Output the (X, Y) coordinate of the center of the cell containing the given text.  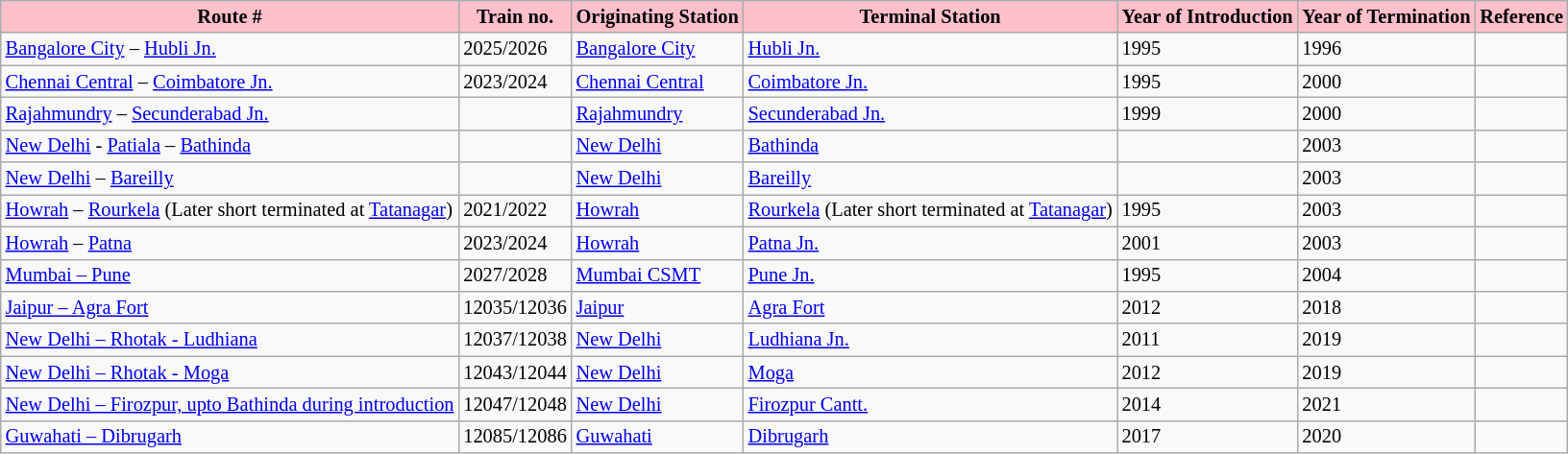
Pune Jn. (930, 275)
Mumbai – Pune (231, 275)
2021/2022 (515, 210)
Firozpur Cantt. (930, 404)
Rajahmundry (657, 113)
Originating Station (657, 16)
2017 (1208, 437)
2001 (1208, 243)
Guwahati – Dibrugarh (231, 437)
Moga (930, 372)
Secunderabad Jn. (930, 113)
Coimbatore Jn. (930, 82)
Year of Introduction (1208, 16)
Bareilly (930, 179)
1999 (1208, 113)
12047/12048 (515, 404)
New Delhi – Firozpur, upto Bathinda during introduction (231, 404)
New Delhi – Bareilly (231, 179)
Bangalore City – Hubli Jn. (231, 49)
Chennai Central – Coimbatore Jn. (231, 82)
1996 (1387, 49)
2018 (1387, 307)
Bathinda (930, 146)
Train no. (515, 16)
New Delhi – Rhotak - Ludhiana (231, 340)
Rajahmundry – Secunderabad Jn. (231, 113)
Jaipur (657, 307)
Howrah – Patna (231, 243)
12035/12036 (515, 307)
Rourkela (Later short terminated at Tatanagar) (930, 210)
Year of Termination (1387, 16)
Guwahati (657, 437)
Jaipur – Agra Fort (231, 307)
Hubli Jn. (930, 49)
Chennai Central (657, 82)
2027/2028 (515, 275)
Mumbai CSMT (657, 275)
2025/2026 (515, 49)
2020 (1387, 437)
Reference (1521, 16)
2014 (1208, 404)
12037/12038 (515, 340)
2011 (1208, 340)
Bangalore City (657, 49)
12043/12044 (515, 372)
2021 (1387, 404)
Dibrugarh (930, 437)
2004 (1387, 275)
Route # (231, 16)
Howrah – Rourkela (Later short terminated at Tatanagar) (231, 210)
Agra Fort (930, 307)
New Delhi – Rhotak - Moga (231, 372)
Patna Jn. (930, 243)
12085/12086 (515, 437)
New Delhi - Patiala – Bathinda (231, 146)
Terminal Station (930, 16)
Ludhiana Jn. (930, 340)
